For the text-containing cell, return its midpoint in (X, Y) coordinate format. 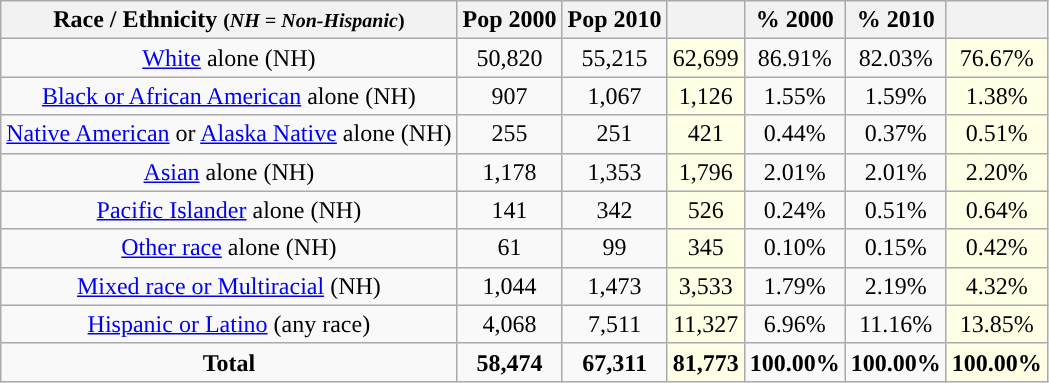
1.38% (996, 96)
76.67% (996, 58)
11.16% (896, 324)
Hispanic or Latino (any race) (229, 324)
Black or African American alone (NH) (229, 96)
0.37% (896, 134)
11,327 (706, 324)
Pop 2010 (614, 20)
1,178 (510, 172)
81,773 (706, 362)
0.64% (996, 210)
342 (614, 210)
55,215 (614, 58)
61 (510, 248)
% 2000 (794, 20)
1,473 (614, 286)
0.10% (794, 248)
86.91% (794, 58)
526 (706, 210)
0.24% (794, 210)
13.85% (996, 324)
421 (706, 134)
1,044 (510, 286)
0.15% (896, 248)
82.03% (896, 58)
0.44% (794, 134)
3,533 (706, 286)
251 (614, 134)
67,311 (614, 362)
4,068 (510, 324)
1.79% (794, 286)
1.59% (896, 96)
Mixed race or Multiracial (NH) (229, 286)
58,474 (510, 362)
1,796 (706, 172)
Pop 2000 (510, 20)
1,126 (706, 96)
Pacific Islander alone (NH) (229, 210)
907 (510, 96)
% 2010 (896, 20)
Asian alone (NH) (229, 172)
99 (614, 248)
1.55% (794, 96)
345 (706, 248)
Race / Ethnicity (NH = Non-Hispanic) (229, 20)
Other race alone (NH) (229, 248)
Native American or Alaska Native alone (NH) (229, 134)
0.42% (996, 248)
1,353 (614, 172)
50,820 (510, 58)
Total (229, 362)
6.96% (794, 324)
4.32% (996, 286)
141 (510, 210)
62,699 (706, 58)
1,067 (614, 96)
7,511 (614, 324)
2.20% (996, 172)
255 (510, 134)
White alone (NH) (229, 58)
2.19% (896, 286)
